Locate the cell with the specified text and output its [X, Y] center coordinate. 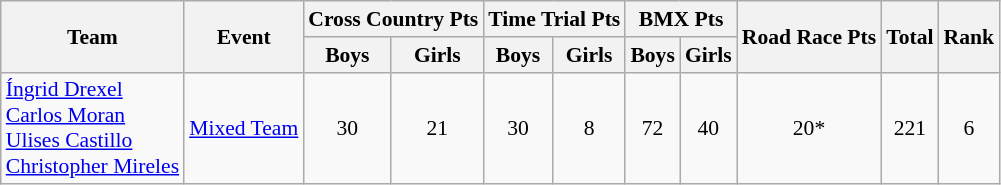
72 [652, 128]
Event [244, 36]
40 [708, 128]
Road Race Pts [809, 36]
Mixed Team [244, 128]
20* [809, 128]
21 [437, 128]
BMX Pts [680, 19]
Íngrid DrexelCarlos MoranUlises CastilloChristopher Mireles [92, 128]
Total [910, 36]
8 [590, 128]
Team [92, 36]
Cross Country Pts [393, 19]
221 [910, 128]
Time Trial Pts [554, 19]
Rank [970, 36]
6 [970, 128]
